Identify which cell holds the provided text, then report its [x, y] central coordinate. 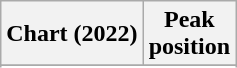
Chart (2022) [72, 34]
Peakposition [189, 34]
